Identify which cell holds the provided text, then report its (x, y) central coordinate. 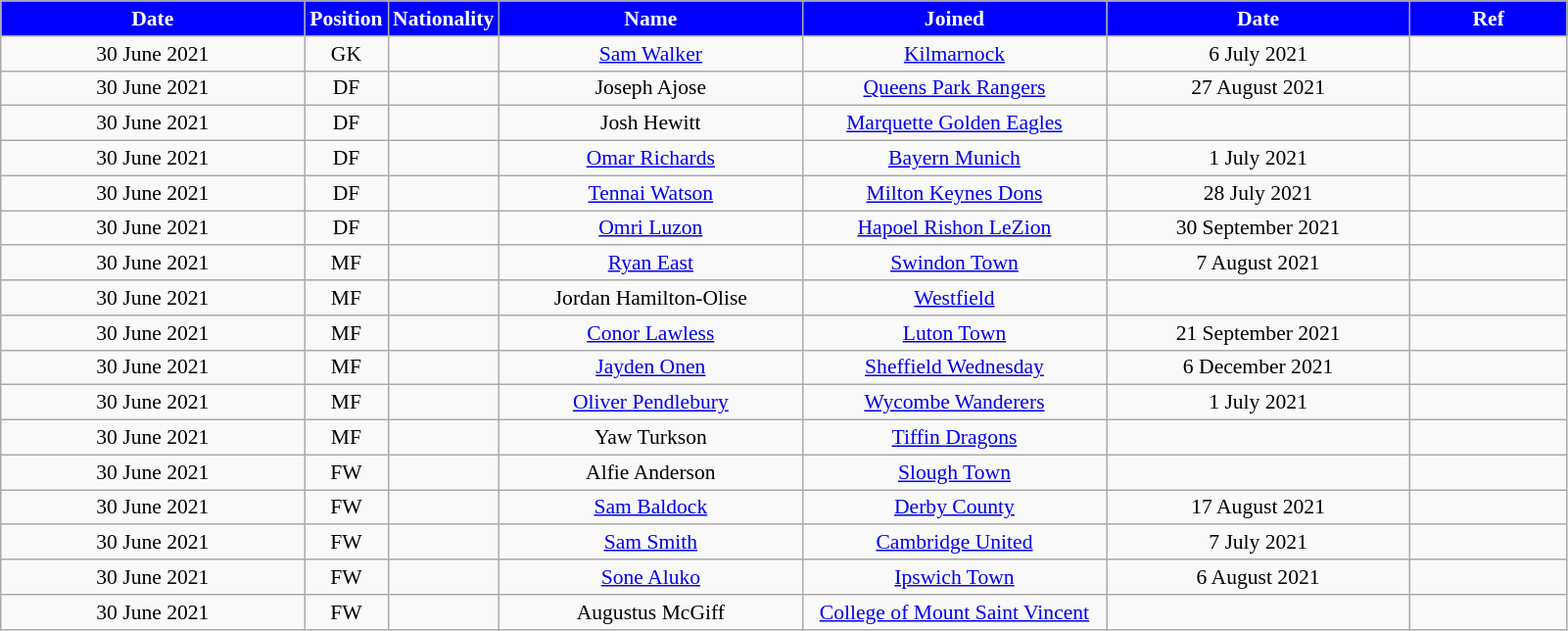
Tennai Watson (650, 193)
Joined (954, 19)
28 July 2021 (1259, 193)
17 August 2021 (1259, 508)
Nationality (443, 19)
College of Mount Saint Vincent (954, 612)
Luton Town (954, 333)
Marquette Golden Eagles (954, 123)
Cambridge United (954, 543)
Ryan East (650, 264)
Omri Luzon (650, 228)
Ipswich Town (954, 577)
Josh Hewitt (650, 123)
Westfield (954, 298)
Swindon Town (954, 264)
Conor Lawless (650, 333)
6 August 2021 (1259, 577)
Derby County (954, 508)
Oliver Pendlebury (650, 403)
Sam Baldock (650, 508)
Jordan Hamilton-Olise (650, 298)
Milton Keynes Dons (954, 193)
6 July 2021 (1259, 54)
21 September 2021 (1259, 333)
Sone Aluko (650, 577)
7 July 2021 (1259, 543)
Omar Richards (650, 159)
Augustus McGiff (650, 612)
Bayern Munich (954, 159)
Ref (1489, 19)
Slough Town (954, 472)
7 August 2021 (1259, 264)
Yaw Turkson (650, 438)
Joseph Ajose (650, 88)
Hapoel Rishon LeZion (954, 228)
6 December 2021 (1259, 367)
Tiffin Dragons (954, 438)
Kilmarnock (954, 54)
Wycombe Wanderers (954, 403)
27 August 2021 (1259, 88)
GK (347, 54)
30 September 2021 (1259, 228)
Jayden Onen (650, 367)
Queens Park Rangers (954, 88)
Alfie Anderson (650, 472)
Sheffield Wednesday (954, 367)
Name (650, 19)
Position (347, 19)
Sam Smith (650, 543)
Sam Walker (650, 54)
